Pinpoint the cell where the given text exists, returning its [X, Y] midpoint coordinate. 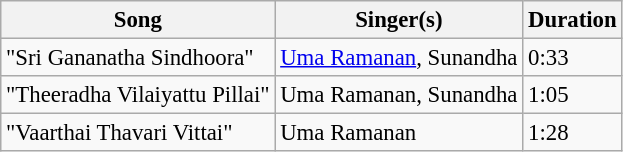
0:33 [572, 58]
Duration [572, 20]
Uma Ramanan [399, 133]
1:05 [572, 95]
"Sri Gananatha Sindhoora" [138, 58]
Song [138, 20]
Singer(s) [399, 20]
1:28 [572, 133]
"Theeradha Vilaiyattu Pillai" [138, 95]
"Vaarthai Thavari Vittai" [138, 133]
